From the cell containing the given text, extract its center point as (x, y) coordinate. 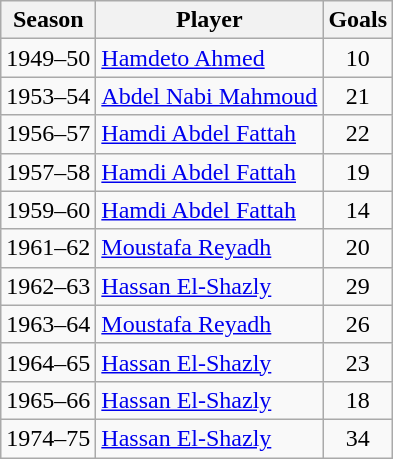
10 (358, 58)
34 (358, 438)
Abdel Nabi Mahmoud (210, 96)
1961–62 (48, 248)
22 (358, 134)
1953–54 (48, 96)
Hamdeto Ahmed (210, 58)
14 (358, 210)
1965–66 (48, 400)
18 (358, 400)
23 (358, 362)
26 (358, 324)
1956–57 (48, 134)
21 (358, 96)
19 (358, 172)
1959–60 (48, 210)
Season (48, 20)
Goals (358, 20)
Player (210, 20)
1962–63 (48, 286)
29 (358, 286)
1949–50 (48, 58)
20 (358, 248)
1957–58 (48, 172)
1963–64 (48, 324)
1964–65 (48, 362)
1974–75 (48, 438)
